Extract the [X, Y] coordinate from the center of the cell holding the provided text.  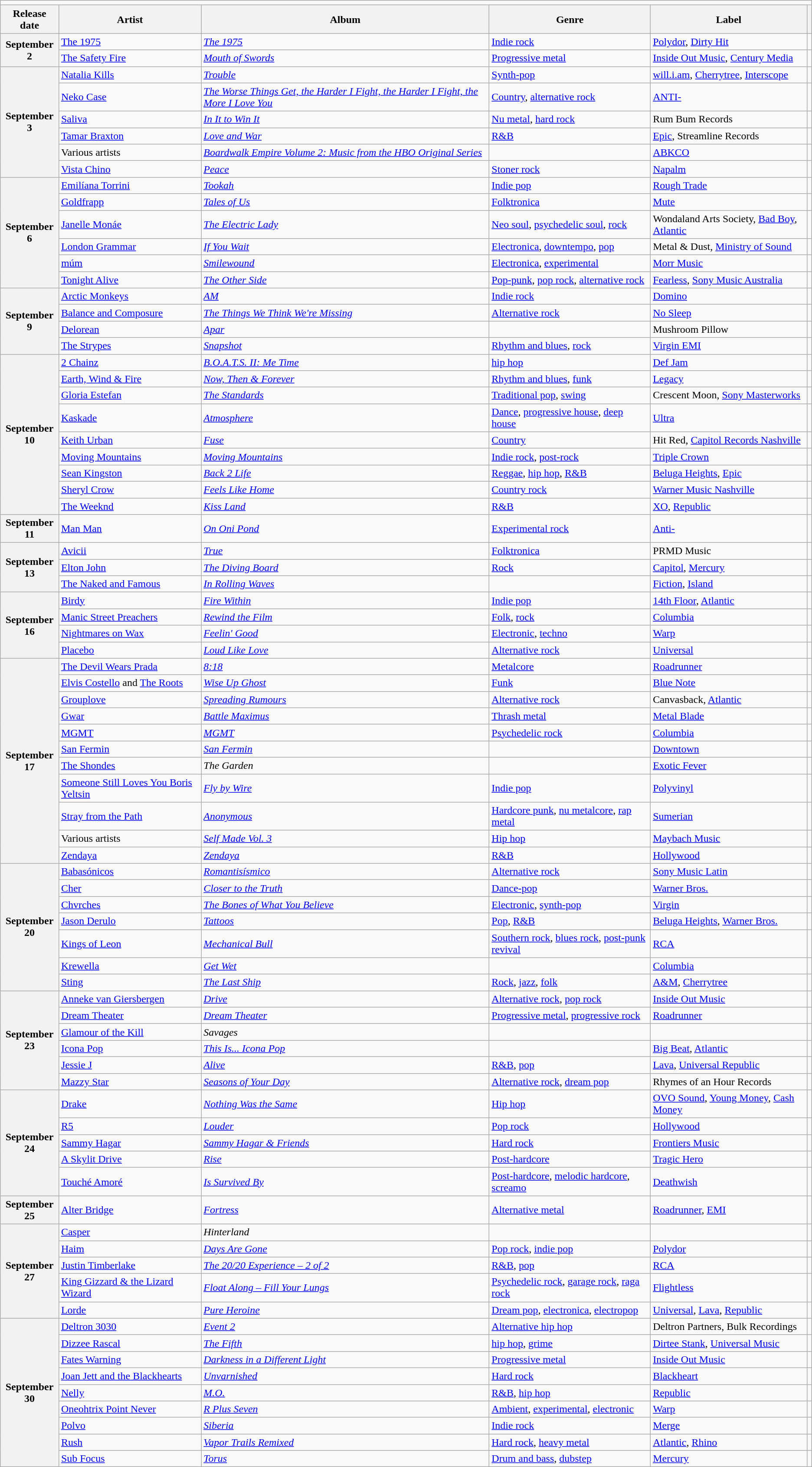
AM [345, 296]
Sony Music Latin [729, 872]
Big Beat, Atlantic [729, 1048]
Fiction, Island [729, 584]
Hardcore punk, nu metalcore, rap metal [570, 817]
Drive [345, 999]
Sting [130, 982]
Sheryl Crow [130, 489]
In Rolling Waves [345, 584]
Fire Within [345, 601]
Unvarnished [345, 1376]
Battle Maximus [345, 716]
September25 [29, 1210]
Beluga Heights, Epic [729, 473]
Back 2 Life [345, 473]
Gloria Estefan [130, 395]
Polyvinyl [729, 788]
Mechanical Bull [345, 943]
Dream pop, electronica, electropop [570, 1310]
Deltron 3030 [130, 1326]
Mute [729, 202]
Def Jam [729, 362]
The Strypes [130, 346]
Virgin [729, 905]
Atmosphere [345, 417]
Anonymous [345, 817]
will.i.am, Cherrytree, Interscope [729, 75]
Birdy [130, 601]
Downtown [729, 749]
Exotic Fever [729, 765]
Jason Derulo [130, 921]
Chvrches [130, 905]
Cher [130, 888]
Float Along – Fill Your Lungs [345, 1288]
Maybach Music [729, 839]
8:18 [345, 666]
Deathwish [729, 1182]
Rise [345, 1159]
Funk [570, 683]
Justin Timberlake [130, 1265]
Frontiers Music [729, 1143]
Post-hardcore, melodic hardcore, screamo [570, 1182]
Peace [345, 169]
September 17 [29, 761]
Pop, R&B [570, 921]
Elvis Costello and The Roots [130, 683]
Universal [729, 650]
Casper [130, 1232]
Domino [729, 296]
Polydor, Dirty Hit [729, 42]
This Is... Icona Pop [345, 1048]
September6 [29, 233]
múm [130, 263]
Dance, progressive house, deep house [570, 417]
Gwar [130, 716]
September24 [29, 1143]
Wondaland Arts Society, Bad Boy, Atlantic [729, 224]
Nu metal, hard rock [570, 119]
Artist [130, 19]
The Last Ship [345, 982]
Tonight Alive [130, 280]
Traditional pop, swing [570, 395]
Saliva [130, 119]
ANTI- [729, 97]
Is Survived By [345, 1182]
Release date [29, 19]
Nightmares on Wax [130, 633]
September16 [29, 625]
Snapshot [345, 346]
Rhymes of an Hour Records [729, 1082]
The Shondes [130, 765]
Drum and bass, dubstep [570, 1459]
Vista Chino [130, 169]
Stray from the Path [130, 817]
September2 [29, 50]
Feelin' Good [345, 633]
Anneke van Giersbergen [130, 999]
hip hop [570, 362]
The Safety Fire [130, 58]
Napalm [729, 169]
Torus [345, 1459]
The Naked and Famous [130, 584]
Babasónicos [130, 872]
Alternative rock, pop rock [570, 999]
No Sleep [729, 313]
Fortress [345, 1210]
Metal Blade [729, 716]
Pop-punk, pop rock, alternative rock [570, 280]
Beluga Heights, Warner Bros. [729, 921]
The Bones of What You Believe [345, 905]
Arctic Monkeys [130, 296]
Seasons of Your Day [345, 1082]
Nelly [130, 1392]
OVO Sound, Young Money, Cash Money [729, 1104]
The Standards [345, 395]
The Things We Think We're Missing [345, 313]
Rum Bum Records [729, 119]
Jessie J [130, 1065]
Pop rock [570, 1126]
Drake [130, 1104]
Krewella [130, 966]
Republic [729, 1392]
Flightless [729, 1288]
The Devil Wears Prada [130, 666]
If You Wait [345, 247]
Tragic Hero [729, 1159]
Morr Music [729, 263]
Indie rock, post-rock [570, 456]
Southern rock, blues rock, post-punk revival [570, 943]
Elton John [130, 568]
Fearless, Sony Music Australia [729, 280]
R Plus Seven [345, 1409]
A&M, Cherrytree [729, 982]
Warner Bros. [729, 888]
Crescent Moon, Sony Masterworks [729, 395]
Neko Case [130, 97]
Sammy Hagar [130, 1143]
Rough Trade [729, 185]
Kiss Land [345, 506]
Hard rock, heavy metal [570, 1442]
Country, alternative rock [570, 97]
The 20/20 Experience – 2 of 2 [345, 1265]
Pop rock, indie pop [570, 1249]
Keith Urban [130, 440]
Deltron Partners, Bulk Recordings [729, 1326]
Event 2 [345, 1326]
London Grammar [130, 247]
Alternative metal [570, 1210]
Manic Street Preachers [130, 617]
Mazzy Star [130, 1082]
Polydor [729, 1249]
Genre [570, 19]
Darkness in a Different Light [345, 1359]
Tookah [345, 185]
Trouble [345, 75]
Kings of Leon [130, 943]
Epic, Streamline Records [729, 136]
Alive [345, 1065]
Universal, Lava, Republic [729, 1310]
Dirtee Stank, Universal Music [729, 1343]
The Other Side [345, 280]
Days Are Gone [345, 1249]
Dance-pop [570, 888]
Sumerian [729, 817]
14th Floor, Atlantic [729, 601]
Warner Music Nashville [729, 489]
R&B, hip hop [570, 1392]
Country rock [570, 489]
Delorean [130, 329]
Touché Amoré [130, 1182]
Mercury [729, 1459]
Polvo [130, 1426]
Balance and Composure [130, 313]
Vapor Trails Remixed [345, 1442]
Synth-pop [570, 75]
Avicii [130, 551]
Capitol, Mercury [729, 568]
Emilíana Torrini [130, 185]
Psychedelic rock [570, 732]
September10 [29, 434]
Dizzee Rascal [130, 1343]
Love and War [345, 136]
Rhythm and blues, rock [570, 346]
Grouplove [130, 699]
Siberia [345, 1426]
ABKCO [729, 152]
Rhythm and blues, funk [570, 379]
Boardwalk Empire Volume 2: Music from the HBO Original Series [345, 152]
Reggae, hip hop, R&B [570, 473]
Blackheart [729, 1376]
Get Wet [345, 966]
Metal & Dust, Ministry of Sound [729, 247]
M.O. [345, 1392]
Folk, rock [570, 617]
Canvasback, Atlantic [729, 699]
Feels Like Home [345, 489]
Post-hardcore [570, 1159]
Triple Crown [729, 456]
Romantisísmico [345, 872]
Electronica, experimental [570, 263]
Ambient, experimental, electronic [570, 1409]
Closer to the Truth [345, 888]
Roadrunner, EMI [729, 1210]
The Worse Things Get, the Harder I Fight, the Harder I Fight, the More I Love You [345, 97]
Pure Heroine [345, 1310]
Thrash metal [570, 716]
Hinterland [345, 1232]
Joan Jett and the Blackhearts [130, 1376]
Lorde [130, 1310]
Rewind the Film [345, 617]
Rock [570, 568]
Label [729, 19]
Legacy [729, 379]
Tattoos [345, 921]
Ultra [729, 417]
Inside Out Music, Century Media [729, 58]
Glamour of the Kill [130, 1032]
Virgin EMI [729, 346]
On Oni Pond [345, 528]
September11 [29, 528]
Sammy Hagar & Friends [345, 1143]
September23 [29, 1040]
Metalcore [570, 666]
Icona Pop [130, 1048]
Rush [130, 1442]
Electronica, downtempo, pop [570, 247]
Hit Red, Capitol Records Nashville [729, 440]
2 Chainz [130, 362]
Loud Like Love [345, 650]
Apar [345, 329]
King Gizzard & the Lizard Wizard [130, 1288]
B.O.A.T.S. II: Me Time [345, 362]
In It to Win It [345, 119]
Tales of Us [345, 202]
The Weeknd [130, 506]
Neo soul, psychedelic soul, rock [570, 224]
Savages [345, 1032]
Natalia Kills [130, 75]
A Skylit Drive [130, 1159]
Alternative hip hop [570, 1326]
Stoner rock [570, 169]
September9 [29, 321]
Janelle Monáe [130, 224]
September3 [29, 121]
Electronic, synth-pop [570, 905]
Goldfrapp [130, 202]
Self Made Vol. 3 [345, 839]
Alternative rock, dream pop [570, 1082]
September20 [29, 927]
The Fifth [345, 1343]
Man Man [130, 528]
Kaskade [130, 417]
The Diving Board [345, 568]
XO, Republic [729, 506]
R5 [130, 1126]
Tamar Braxton [130, 136]
September27 [29, 1271]
The Garden [345, 765]
Rock, jazz, folk [570, 982]
Now, Then & Forever [345, 379]
Nothing Was the Same [345, 1104]
Smilewound [345, 263]
Fuse [345, 440]
Electronic, techno [570, 633]
Mushroom Pillow [729, 329]
The Electric Lady [345, 224]
Sean Kingston [130, 473]
PRMD Music [729, 551]
Louder [345, 1126]
Alter Bridge [130, 1210]
Atlantic, Rhino [729, 1442]
Someone Still Loves You Boris Yeltsin [130, 788]
Sub Focus [130, 1459]
September13 [29, 568]
Progressive metal, progressive rock [570, 1015]
Fates Warning [130, 1359]
Psychedelic rock, garage rock, raga rock [570, 1288]
Experimental rock [570, 528]
Wise Up Ghost [345, 683]
Earth, Wind & Fire [130, 379]
Placebo [130, 650]
Mouth of Swords [345, 58]
Merge [729, 1426]
Spreading Rumours [345, 699]
True [345, 551]
hip hop, grime [570, 1343]
Anti- [729, 528]
Fly by Wire [345, 788]
Haim [130, 1249]
Album [345, 19]
Blue Note [729, 683]
September30 [29, 1393]
Oneohtrix Point Never [130, 1409]
Lava, Universal Republic [729, 1065]
Country [570, 440]
